Find where the given text appears and provide that cell's center as (X, Y) coordinate. 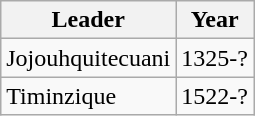
Year (215, 20)
1522-? (215, 96)
Leader (88, 20)
Timinzique (88, 96)
Jojouhquitecuani (88, 58)
1325-? (215, 58)
